From the cell containing the given text, extract its center point as (X, Y) coordinate. 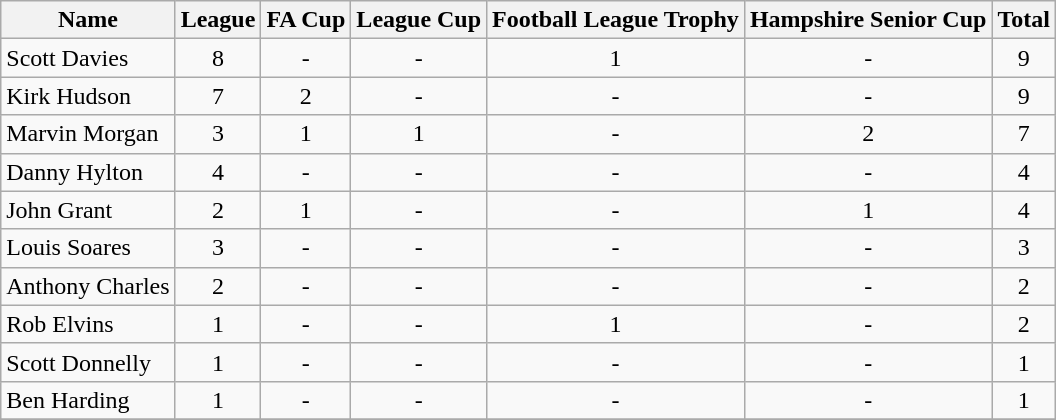
Danny Hylton (88, 172)
John Grant (88, 210)
8 (218, 58)
Marvin Morgan (88, 134)
Ben Harding (88, 400)
Total (1024, 20)
Hampshire Senior Cup (868, 20)
Name (88, 20)
Louis Soares (88, 248)
Kirk Hudson (88, 96)
Scott Donnelly (88, 362)
League Cup (419, 20)
Rob Elvins (88, 324)
FA Cup (306, 20)
League (218, 20)
Anthony Charles (88, 286)
Scott Davies (88, 58)
Football League Trophy (616, 20)
